Determine the (X, Y) coordinate at the center of the cell enclosing the given text.  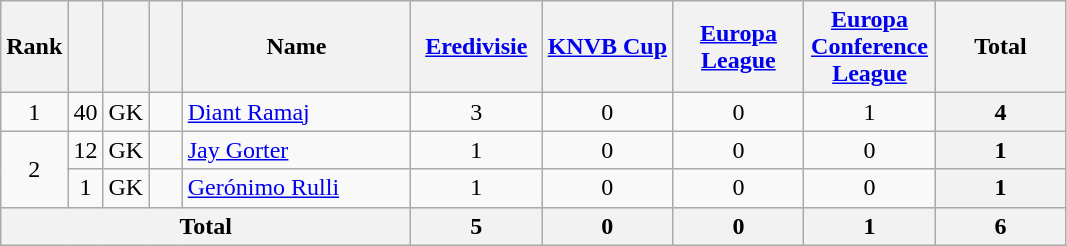
4 (1000, 112)
Name (296, 47)
Europa League (738, 47)
Jay Gorter (296, 150)
5 (476, 226)
2 (34, 169)
6 (1000, 226)
12 (86, 150)
40 (86, 112)
3 (476, 112)
KNVB Cup (608, 47)
Diant Ramaj (296, 112)
Gerónimo Rulli (296, 188)
Eredivisie (476, 47)
Europa Conference League (870, 47)
Rank (34, 47)
